For the text-containing cell, return its midpoint in [X, Y] coordinate format. 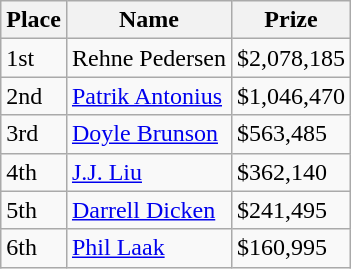
Darrell Dicken [148, 210]
Doyle Brunson [148, 134]
$1,046,470 [290, 96]
Name [148, 20]
4th [34, 172]
$2,078,185 [290, 58]
6th [34, 248]
$241,495 [290, 210]
$362,140 [290, 172]
J.J. Liu [148, 172]
5th [34, 210]
Place [34, 20]
$563,485 [290, 134]
Phil Laak [148, 248]
Rehne Pedersen [148, 58]
Prize [290, 20]
3rd [34, 134]
Patrik Antonius [148, 96]
2nd [34, 96]
$160,995 [290, 248]
1st [34, 58]
